Identify which cell holds the provided text, then report its (x, y) central coordinate. 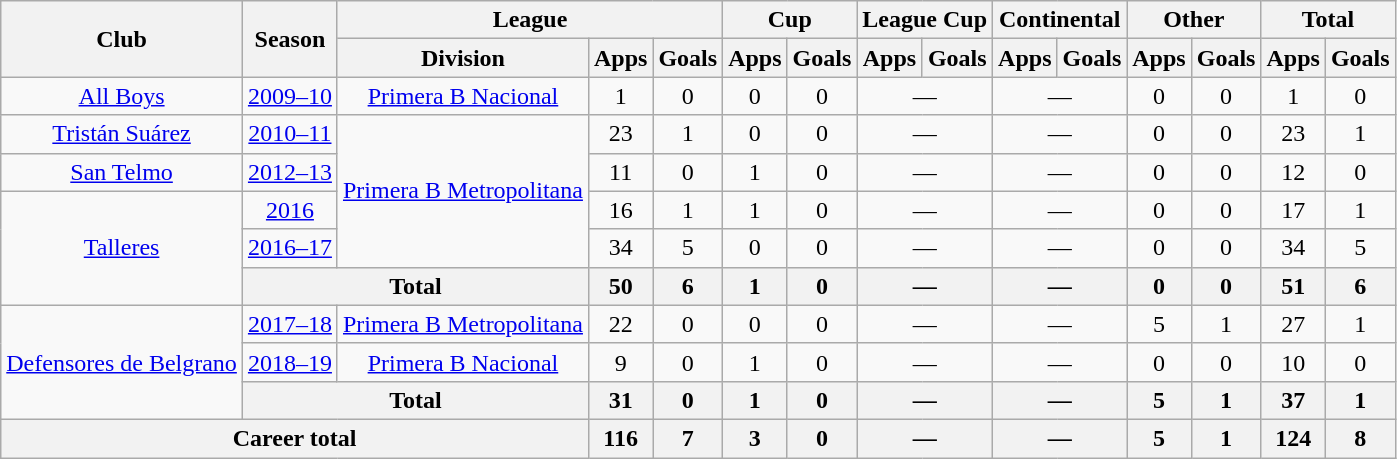
San Telmo (122, 172)
League Cup (925, 20)
2017–18 (290, 324)
10 (1293, 362)
Cup (790, 20)
Talleres (122, 248)
16 (620, 210)
2016–17 (290, 248)
2010–11 (290, 134)
124 (1293, 438)
11 (620, 172)
Other (1194, 20)
8 (1360, 438)
Career total (295, 438)
37 (1293, 400)
2012–13 (290, 172)
League (530, 20)
17 (1293, 210)
50 (620, 286)
9 (620, 362)
2016 (290, 210)
116 (620, 438)
Continental (1060, 20)
2009–10 (290, 96)
Season (290, 39)
Club (122, 39)
51 (1293, 286)
2018–19 (290, 362)
Defensores de Belgrano (122, 362)
7 (688, 438)
Tristán Suárez (122, 134)
3 (755, 438)
27 (1293, 324)
22 (620, 324)
31 (620, 400)
Division (462, 58)
All Boys (122, 96)
12 (1293, 172)
